Pinpoint the cell where the given text exists, returning its (X, Y) midpoint coordinate. 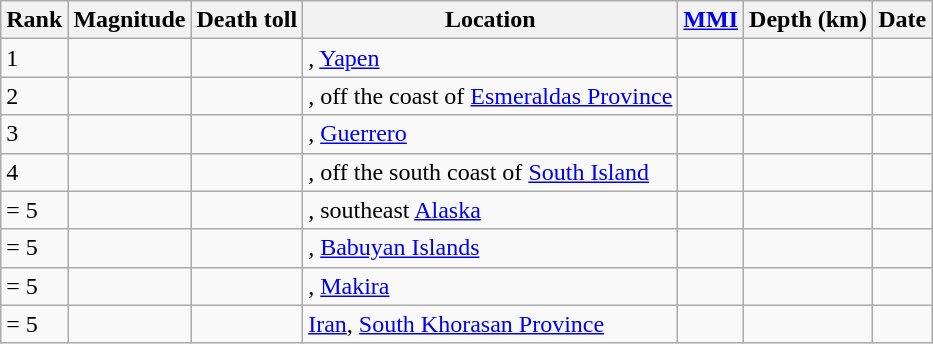
MMI (711, 20)
Location (490, 20)
Iran, South Khorasan Province (490, 324)
, Makira (490, 286)
Depth (km) (808, 20)
4 (34, 172)
Rank (34, 20)
1 (34, 58)
2 (34, 96)
Date (902, 20)
, southeast Alaska (490, 210)
, Yapen (490, 58)
3 (34, 134)
Magnitude (130, 20)
, Babuyan Islands (490, 248)
, Guerrero (490, 134)
, off the south coast of South Island (490, 172)
Death toll (247, 20)
, off the coast of Esmeraldas Province (490, 96)
